Identify which cell holds the provided text, then report its (x, y) central coordinate. 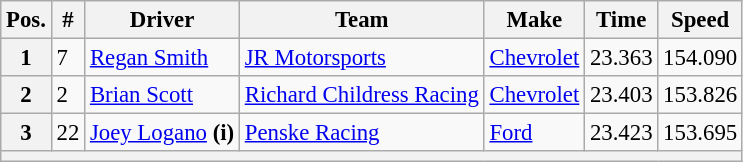
Time (622, 20)
7 (68, 58)
23.403 (622, 95)
153.826 (700, 95)
154.090 (700, 58)
# (68, 20)
1 (26, 58)
Pos. (26, 20)
Make (534, 20)
Ford (534, 133)
Team (362, 20)
Driver (162, 20)
Penske Racing (362, 133)
Regan Smith (162, 58)
Joey Logano (i) (162, 133)
Richard Childress Racing (362, 95)
Speed (700, 20)
23.423 (622, 133)
23.363 (622, 58)
JR Motorsports (362, 58)
3 (26, 133)
Brian Scott (162, 95)
153.695 (700, 133)
22 (68, 133)
